Find where the given text appears and provide that cell's center as [X, Y] coordinate. 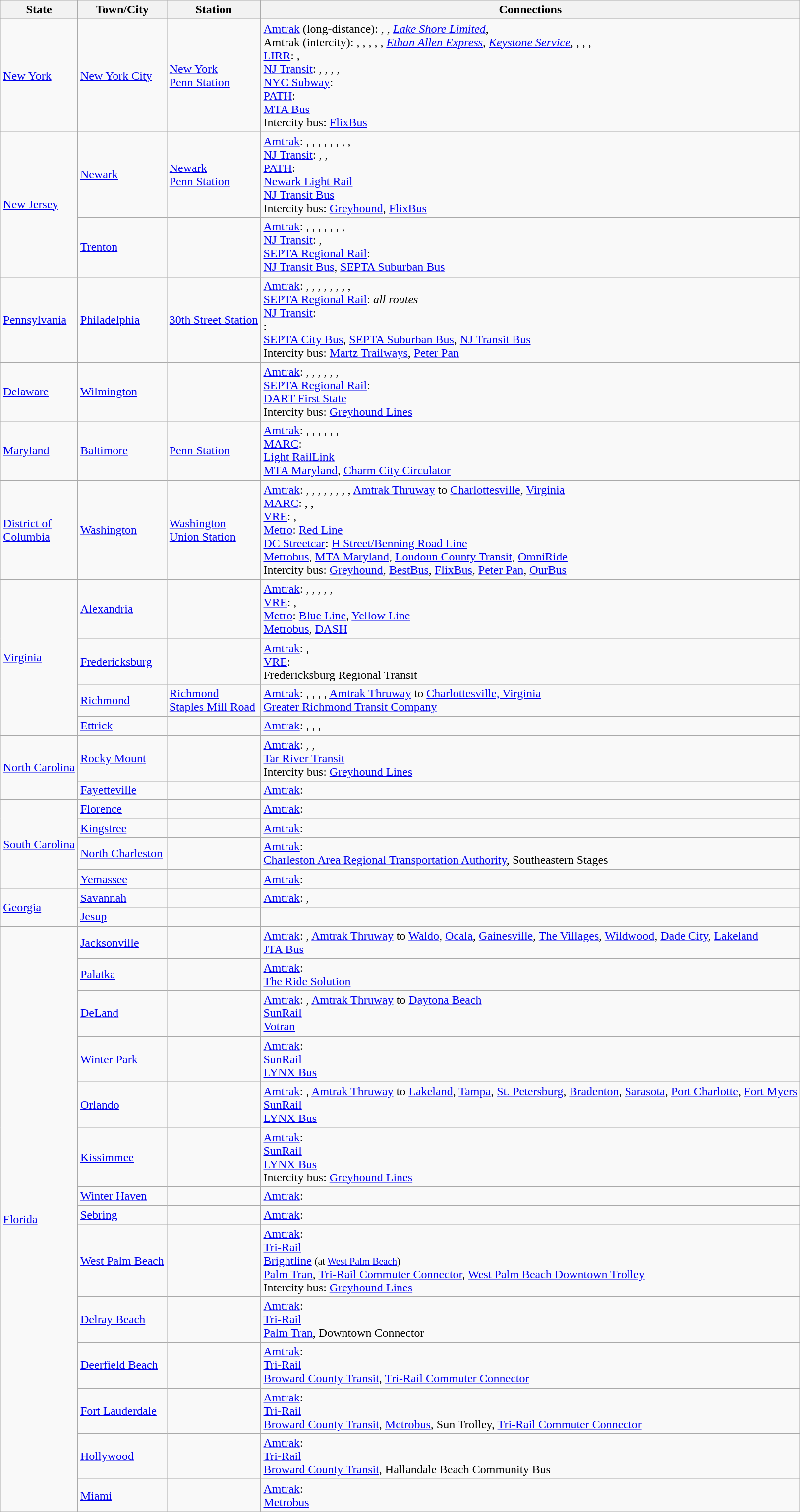
Ettrick [122, 726]
Wilmington [122, 392]
Amtrak: Tri-Rail Broward County Transit, Metrobus, Sun Trolley, Tri-Rail Commuter Connector [530, 1411]
Amtrak: , , , , , VRE: , Metro: Blue Line, Yellow Line Metrobus, DASH [530, 609]
Kissimmee [122, 1157]
Amtrak: , Amtrak Thruway to Waldo, Ocala, Gainesville, The Villages, Wildwood, Dade City, Lakeland JTA Bus [530, 943]
Palatka [122, 974]
Amtrak: SunRail LYNX Bus Intercity bus: Greyhound Lines [530, 1157]
Orlando [122, 1105]
Amtrak: , Amtrak Thruway to Lakeland, Tampa, St. Petersburg, Bradenton, Sarasota, Port Charlotte, Fort Myers SunRail LYNX Bus [530, 1105]
Amtrak: , [530, 898]
Philadelphia [122, 319]
Florence [122, 809]
Town/City [122, 10]
New York [39, 75]
Fayetteville [122, 790]
Amtrak: SunRail LYNX Bus [530, 1059]
Amtrak: , , , [530, 726]
Amtrak: The Ride Solution [530, 974]
NewarkPenn Station [214, 174]
30th Street Station [214, 319]
Deerfield Beach [122, 1365]
Jacksonville [122, 943]
Jesup [122, 917]
District ofColumbia [39, 530]
Delray Beach [122, 1320]
South Carolina [39, 844]
New Jersey [39, 204]
Baltimore [122, 451]
Newark [122, 174]
Pennsylvania [39, 319]
North Carolina [39, 768]
Amtrak: , , , , , , SEPTA Regional Rail: DART First State Intercity bus: Greyhound Lines [530, 392]
Savannah [122, 898]
Amtrak: , , , , , , , NJ Transit: , SEPTA Regional Rail: NJ Transit Bus, SEPTA Suburban Bus [530, 247]
North Charleston [122, 853]
Washington [122, 530]
Yemassee [122, 879]
New York City [122, 75]
Fort Lauderdale [122, 1411]
Hollywood [122, 1456]
Fredericksburg [122, 661]
Amtrak: , Amtrak Thruway to Daytona Beach SunRail Votran [530, 1013]
Amtrak: Tri-Rail Broward County Transit, Hallandale Beach Community Bus [530, 1456]
Rocky Mount [122, 758]
Amtrak: Metrobus [530, 1496]
Amtrak: , , Tar River Transit Intercity bus: Greyhound Lines [530, 758]
Amtrak: , VRE: Fredericksburg Regional Transit [530, 661]
Amtrak: Tri-Rail Palm Tran, Downtown Connector [530, 1320]
Florida [39, 1219]
Amtrak: , , , , Amtrak Thruway to Charlottesville, Virginia Greater Richmond Transit Company [530, 700]
Delaware [39, 392]
New YorkPenn Station [214, 75]
Amtrak: Charleston Area Regional Transportation Authority, Southeastern Stages [530, 853]
Maryland [39, 451]
Alexandria [122, 609]
Richmond [122, 700]
RichmondStaples Mill Road [214, 700]
Virginia [39, 657]
Miami [122, 1496]
Kingstree [122, 828]
Amtrak: Tri-Rail Broward County Transit, Tri-Rail Commuter Connector [530, 1365]
Amtrak: , , , , , , MARC: Light RailLink MTA Maryland, Charm City Circulator [530, 451]
Sebring [122, 1215]
Winter Park [122, 1059]
Georgia [39, 907]
West Palm Beach [122, 1260]
State [39, 10]
Amtrak: , , , , , , , , NJ Transit: , , PATH: Newark Light Rail NJ Transit Bus Intercity bus: Greyhound, FlixBus [530, 174]
Connections [530, 10]
WashingtonUnion Station [214, 530]
DeLand [122, 1013]
Penn Station [214, 451]
Winter Haven [122, 1196]
Trenton [122, 247]
Station [214, 10]
